Return (X, Y) of the center of cell containing provided text 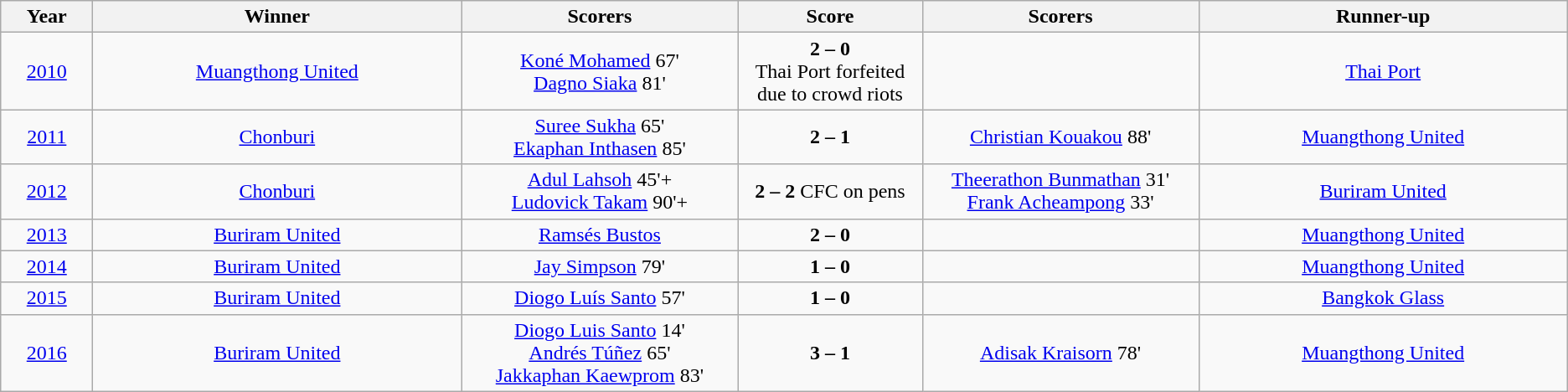
Score (830, 17)
Adul Lahsoh 45'+ Ludovick Takam 90'+ (600, 191)
Ramsés Bustos (600, 235)
Jay Simpson 79' (600, 266)
Christian Kouakou 88' (1060, 137)
2 – 0 Thai Port forfeited due to crowd riots (830, 71)
Diogo Luis Santo 14' Andrés Túñez 65'Jakkaphan Kaewprom 83' (600, 353)
Diogo Luís Santo 57' (600, 298)
2016 (47, 353)
2010 (47, 71)
Adisak Kraisorn 78' (1060, 353)
Runner-up (1383, 17)
3 – 1 (830, 353)
2 – 0 (830, 235)
2014 (47, 266)
Winner (277, 17)
2012 (47, 191)
Bangkok Glass (1383, 298)
2 – 1 (830, 137)
Suree Sukha 65' Ekaphan Inthasen 85' (600, 137)
Koné Mohamed 67' Dagno Siaka 81' (600, 71)
Year (47, 17)
2013 (47, 235)
2 – 2 CFC on pens (830, 191)
Thai Port (1383, 71)
Theerathon Bunmathan 31' Frank Acheampong 33' (1060, 191)
2015 (47, 298)
2011 (47, 137)
